Find where the given text appears and provide that cell's center as [x, y] coordinate. 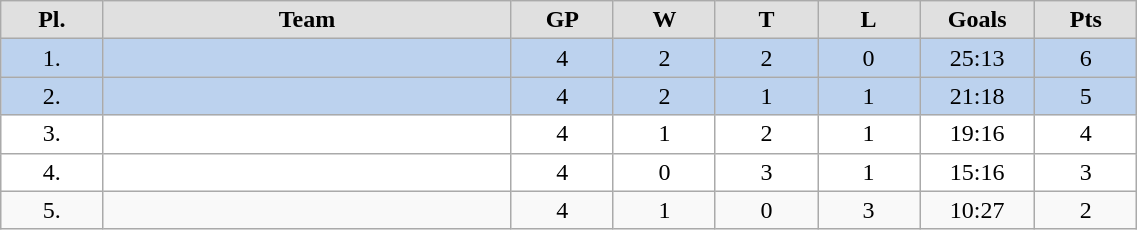
W [664, 20]
3. [52, 134]
25:13 [978, 58]
21:18 [978, 96]
15:16 [978, 172]
Team [307, 20]
Goals [978, 20]
6 [1086, 58]
Pl. [52, 20]
T [766, 20]
2. [52, 96]
L [869, 20]
10:27 [978, 210]
4. [52, 172]
Pts [1086, 20]
GP [562, 20]
5 [1086, 96]
5. [52, 210]
19:16 [978, 134]
1. [52, 58]
